Scan for the cell matching the given text and deliver its [X, Y] coordinate at center. 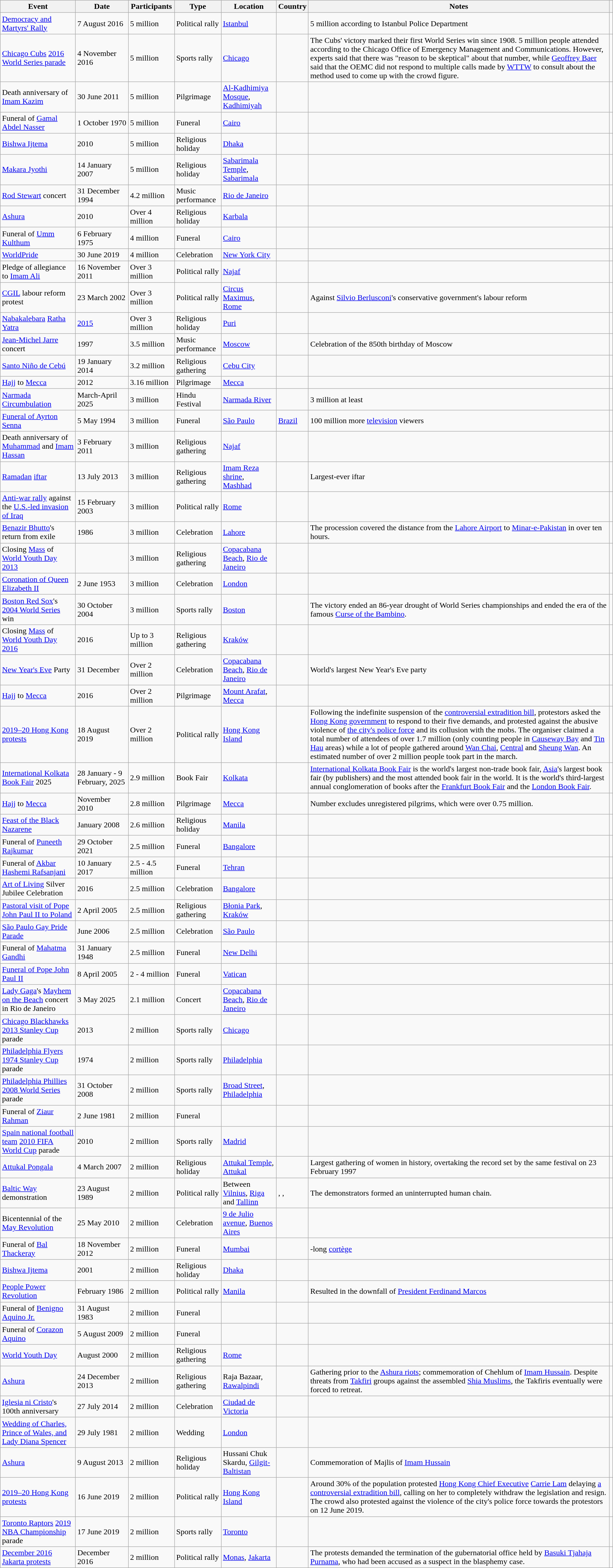
Monas, Jakarta [249, 1557]
5 million according to Istanbul Police Department [459, 24]
International Kolkata Book Fair 2025 [38, 778]
29 July 1981 [102, 1432]
18 August 2019 [102, 734]
Circus Maximus, Rome [249, 297]
Funeral of Umm Kulthum [38, 238]
31 January 1948 [102, 952]
14 January 2007 [102, 170]
16 June 2019 [102, 1497]
The demonstrators formed an uninterrupted human chain. [459, 1193]
Philadelphia Phillies 2008 World Series parade [38, 1090]
Bicentennial of the May Revolution [38, 1223]
Death anniversary of Muhammad and Imam Hassan [38, 446]
August 2000 [102, 1355]
Rio de Janeiro [249, 195]
25 May 2010 [102, 1223]
Ciudad de Victoria [249, 1407]
December 2016 [102, 1557]
March-April 2025 [102, 399]
Resulted in the downfall of President Ferdinand Marcos [459, 1291]
29 October 2021 [102, 846]
1997 [102, 344]
Date [102, 7]
Narmada River [249, 399]
2 April 2005 [102, 910]
16 November 2011 [102, 272]
, , [292, 1193]
24 December 2013 [102, 1381]
Imam Reza shrine, Mashhad [249, 477]
Brazil [292, 421]
Moscow [249, 344]
December 2016 Jakarta protests [38, 1557]
3 million at least [459, 399]
Number excludes unregistered pilgrims, which were over 0.75 million. [459, 804]
Spain national football team 2010 FIFA World Cup parade [38, 1142]
4 November 2016 [102, 58]
Funeral of Bal Thackeray [38, 1249]
Santo Niño de Cebú [38, 366]
18 November 2012 [102, 1249]
Philadelphia [249, 1060]
Location [249, 7]
Hindu Festival [198, 399]
Philadelphia Flyers 1974 Stanley Cup parade [38, 1060]
January 2008 [102, 825]
Broad Street, Philadelphia [249, 1090]
The victory ended an 86-year drought of World Series championships and ended the era of the famous Curse of the Bambino. [459, 609]
World's largest New Year's Eve party [459, 670]
Toronto [249, 1532]
Funeral of Akbar Hashemi Rafsanjani [38, 867]
31 December [102, 670]
Al-Kadhimiya Mosque, Kadhimiyah [249, 97]
31 December 1994 [102, 195]
30 June 2011 [102, 97]
2012 [102, 383]
2 June 1981 [102, 1115]
Wedding [198, 1432]
Mumbai [249, 1249]
Largest-ever iftar [459, 477]
5 May 1994 [102, 421]
Toronto Raptors 2019 NBA Championship parade [38, 1532]
3 February 2011 [102, 446]
2.5 - 4.5 million [151, 867]
Notes [459, 7]
Democracy and Martyrs' Rally [38, 24]
Vatican [249, 974]
Nabakalebara Ratha Yatra [38, 323]
People Power Revolution [38, 1291]
28 January - 9 February, 2025 [102, 778]
27 July 2014 [102, 1407]
Tehran [249, 867]
Karbala [249, 217]
November 2010 [102, 804]
10 January 2017 [102, 867]
2.6 million [151, 825]
13 July 2013 [102, 477]
6 February 1975 [102, 238]
2013 [102, 1030]
Book Fair [198, 778]
-long cortège [459, 1249]
São Paulo Gay Pride Parade [38, 931]
Chicago Cubs 2016 World Series parade [38, 58]
19 January 2014 [102, 366]
Lahore [249, 532]
2.1 million [151, 1000]
Ramadan iftar [38, 477]
9 August 2013 [102, 1462]
Istanbul [249, 24]
2.9 million [151, 778]
1 October 1970 [102, 122]
Madrid [249, 1142]
New Year's Eve Party [38, 670]
Attukal Pongala [38, 1167]
1986 [102, 532]
2015 [102, 323]
Over 4 million [151, 217]
23 March 2002 [102, 297]
February 1986 [102, 1291]
17 June 2019 [102, 1532]
9 de Julio avenue, Buenos Aires [249, 1223]
Benazir Bhutto's return from exile [38, 532]
3.16 million [151, 383]
2.8 million [151, 804]
Feast of the Black Nazarene [38, 825]
Funeral of Mahatma Gandhi [38, 952]
Baltic Way demonstration [38, 1193]
Boston [249, 609]
Chicago Blackhawks 2013 Stanley Cup parade [38, 1030]
3 May 2025 [102, 1000]
Funeral of Corazon Aquino [38, 1334]
Pastoral visit of Pope John Paul II to Poland [38, 910]
Funeral of Gamal Abdel Nasser [38, 122]
World Youth Day [38, 1355]
CGIL labour reform protest [38, 297]
Jean-Michel Jarre concert [38, 344]
100 million more television viewers [459, 421]
2001 [102, 1270]
Sabarimala Temple, Sabarimala [249, 170]
Attukal Temple, Attukal [249, 1167]
23 August 1989 [102, 1193]
June 2006 [102, 931]
1974 [102, 1060]
Concert [198, 1000]
4 March 2007 [102, 1167]
15 February 2003 [102, 507]
Kraków [249, 640]
30 October 2004 [102, 609]
Narmada Circumbulation [38, 399]
Puri [249, 323]
Closing Mass of World Youth Day 2013 [38, 558]
Against Silvio Berlusconi's conservative government's labour reform [459, 297]
Coronation of Queen Elizabeth II [38, 584]
Raja Bazaar, Rawalpindi [249, 1381]
Funeral of Benigno Aquino Jr. [38, 1312]
Commemoration of Majlis of Imam Hussain [459, 1462]
4.2 million [151, 195]
Between Vilnius, Riga and Tallinn [249, 1193]
Hussani Chuk Skardu, Gilgit-Baltistan [249, 1462]
30 June 2019 [102, 255]
Death anniversary of Imam Kazim [38, 97]
31 October 2008 [102, 1090]
WorldPride [38, 255]
Participants [151, 7]
Event [38, 7]
3.2 million [151, 366]
31 August 1983 [102, 1312]
Up to 3 million [151, 640]
Type [198, 7]
Boston Red Sox's 2004 World Series win [38, 609]
New York City [249, 255]
Lady Gaga's Mayhem on the Beach concert in Rio de Janeiro [38, 1000]
Funeral of Pope John Paul II [38, 974]
The procession covered the distance from the Lahore Airport to Minar-e-Pakistan in over ten hours. [459, 532]
2 June 1953 [102, 584]
Closing Mass of World Youth Day 2016 [38, 640]
Mount Arafat, Mecca [249, 695]
New Delhi [249, 952]
Celebration of the 850th birthday of Moscow [459, 344]
Largest gathering of women in history, overtaking the record set by the same festival on 23 February 1997 [459, 1167]
3.5 million [151, 344]
Iglesia ni Cristo's 100th anniversary [38, 1407]
Funeral of Puneeth Rajkumar [38, 846]
Wedding of Charles, Prince of Wales, and Lady Diana Spencer [38, 1432]
Pledge of allegiance to Imam Ali [38, 272]
8 April 2005 [102, 974]
Anti-war rally against the U.S.-led invasion of Iraq [38, 507]
Błonia Park, Kraków [249, 910]
Art of Living Silver Jubilee Celebration [38, 889]
Cebu City [249, 366]
Funeral of Ayrton Senna [38, 421]
Rod Stewart concert [38, 195]
Kolkata [249, 778]
Country [292, 7]
5 August 2009 [102, 1334]
Makara Jyothi [38, 170]
7 August 2016 [102, 24]
2 - 4 million [151, 974]
Funeral of Ziaur Rahman [38, 1115]
